From the cell containing the given text, extract its center point as [X, Y] coordinate. 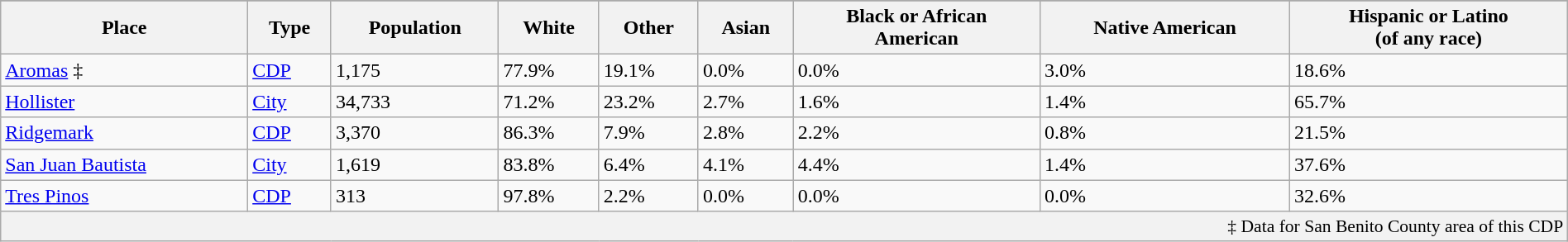
Ridgemark [124, 133]
32.6% [1429, 196]
1,175 [414, 70]
65.7% [1429, 102]
Type [289, 28]
2.7% [746, 102]
37.6% [1429, 164]
3.0% [1164, 70]
Asian [746, 28]
7.9% [648, 133]
‡ Data for San Benito County area of this CDP [784, 226]
18.6% [1429, 70]
77.9% [549, 70]
Aromas ‡ [124, 70]
34,733 [414, 102]
83.8% [549, 164]
6.4% [648, 164]
0.8% [1164, 133]
Other [648, 28]
Native American [1164, 28]
4.1% [746, 164]
1.6% [916, 102]
Population [414, 28]
97.8% [549, 196]
71.2% [549, 102]
86.3% [549, 133]
313 [414, 196]
Place [124, 28]
4.4% [916, 164]
19.1% [648, 70]
San Juan Bautista [124, 164]
3,370 [414, 133]
1,619 [414, 164]
21.5% [1429, 133]
Hispanic or Latino(of any race) [1429, 28]
Hollister [124, 102]
23.2% [648, 102]
2.8% [746, 133]
Black or AfricanAmerican [916, 28]
White [549, 28]
Tres Pinos [124, 196]
